Provide the (X, Y) coordinate of the cell's center where the given text is located.  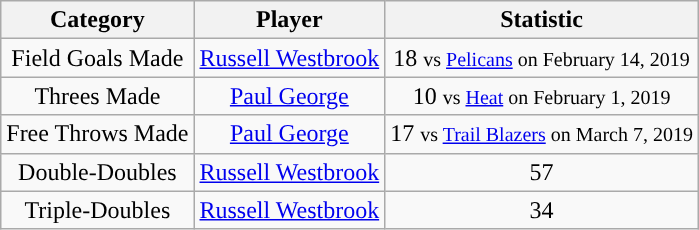
Statistic (542, 20)
Free Throws Made (98, 134)
Field Goals Made (98, 58)
17 vs Trail Blazers on March 7, 2019 (542, 134)
18 vs Pelicans on February 14, 2019 (542, 58)
Player (290, 20)
Threes Made (98, 96)
Triple-Doubles (98, 210)
57 (542, 172)
34 (542, 210)
10 vs Heat on February 1, 2019 (542, 96)
Category (98, 20)
Double-Doubles (98, 172)
